For the text-containing cell, return its midpoint in (X, Y) coordinate format. 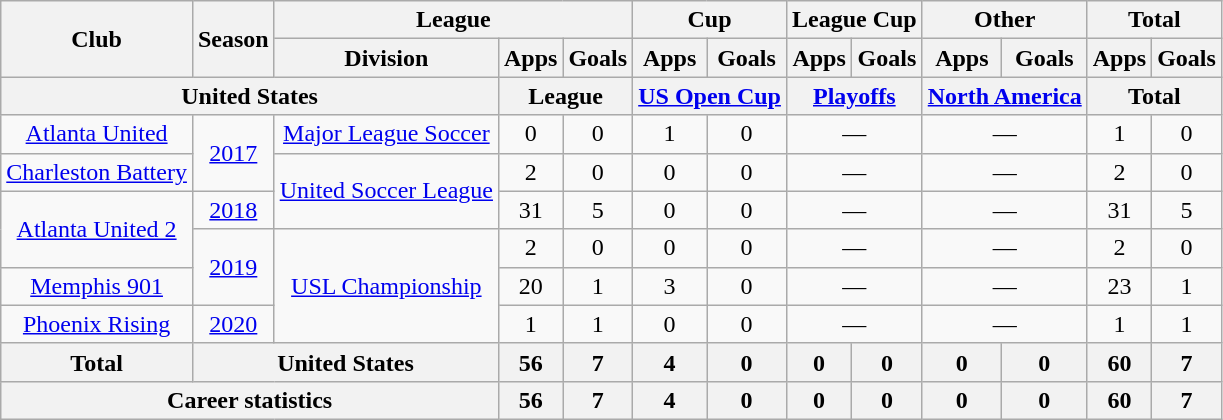
Memphis 901 (97, 286)
Atlanta United 2 (97, 229)
Phoenix Rising (97, 324)
Atlanta United (97, 134)
2020 (233, 324)
3 (670, 286)
Season (233, 39)
2018 (233, 210)
Charleston Battery (97, 172)
North America (1004, 96)
USL Championship (386, 286)
Career statistics (250, 400)
US Open Cup (710, 96)
Cup (710, 20)
23 (1119, 286)
United Soccer League (386, 191)
Club (97, 39)
2019 (233, 267)
Division (386, 58)
League Cup (854, 20)
Playoffs (854, 96)
Other (1004, 20)
20 (530, 286)
Major League Soccer (386, 134)
2017 (233, 153)
